Search for the cell housing the specified text and yield its (X, Y) center coordinate. 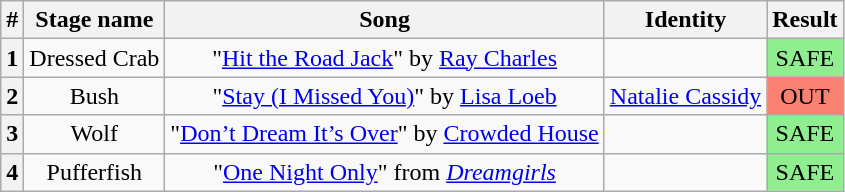
Dressed Crab (94, 58)
Pufferfish (94, 172)
2 (12, 96)
Bush (94, 96)
"One Night Only" from Dreamgirls (384, 172)
"Hit the Road Jack" by Ray Charles (384, 58)
# (12, 20)
"Stay (I Missed You)" by Lisa Loeb (384, 96)
Identity (685, 20)
Song (384, 20)
"Don’t Dream It’s Over" by Crowded House (384, 134)
4 (12, 172)
Wolf (94, 134)
3 (12, 134)
1 (12, 58)
Stage name (94, 20)
Natalie Cassidy (685, 96)
Result (805, 20)
OUT (805, 96)
